Locate the cell with the specified text and output its [x, y] center coordinate. 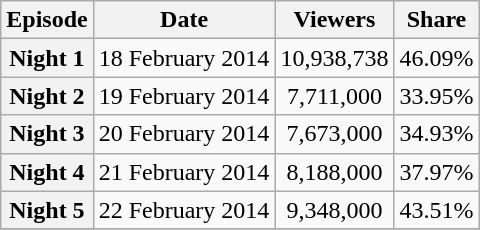
Night 1 [47, 58]
Night 2 [47, 96]
Night 5 [47, 210]
43.51% [436, 210]
Night 4 [47, 172]
Night 3 [47, 134]
Episode [47, 20]
Viewers [334, 20]
34.93% [436, 134]
Date [184, 20]
8,188,000 [334, 172]
7,711,000 [334, 96]
20 February 2014 [184, 134]
22 February 2014 [184, 210]
21 February 2014 [184, 172]
Share [436, 20]
10,938,738 [334, 58]
7,673,000 [334, 134]
9,348,000 [334, 210]
18 February 2014 [184, 58]
19 February 2014 [184, 96]
37.97% [436, 172]
33.95% [436, 96]
46.09% [436, 58]
